Search for the cell housing the specified text and yield its [X, Y] center coordinate. 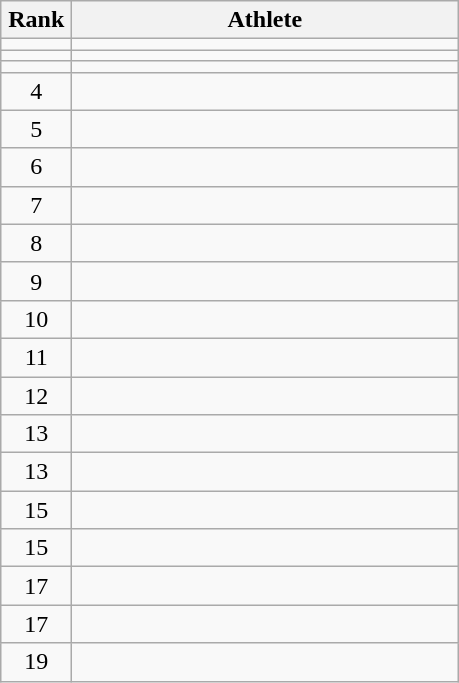
9 [36, 281]
7 [36, 205]
19 [36, 662]
Athlete [265, 20]
8 [36, 243]
5 [36, 129]
Rank [36, 20]
4 [36, 91]
10 [36, 319]
6 [36, 167]
11 [36, 357]
12 [36, 395]
